Detect which cell encompasses the target text, then output its (X, Y) center coordinate. 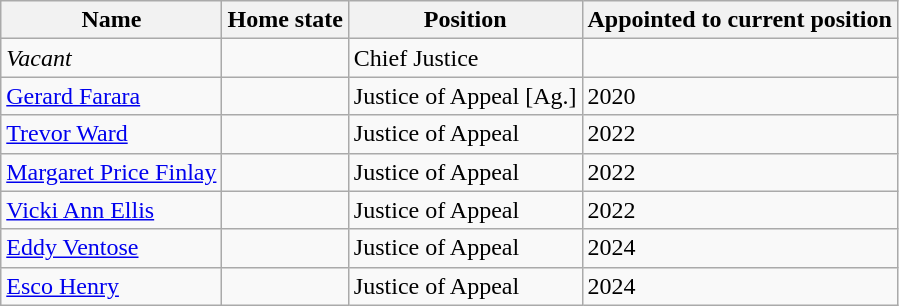
2020 (740, 96)
Appointed to current position (740, 20)
Margaret Price Finlay (112, 172)
Home state (285, 20)
Vacant (112, 58)
Name (112, 20)
Position (465, 20)
Trevor Ward (112, 134)
Chief Justice (465, 58)
Gerard Farara (112, 96)
Eddy Ventose (112, 248)
Justice of Appeal [Ag.] (465, 96)
Vicki Ann Ellis (112, 210)
Esco Henry (112, 286)
